Provide the [x, y] coordinate of the cell's center where the given text is located.  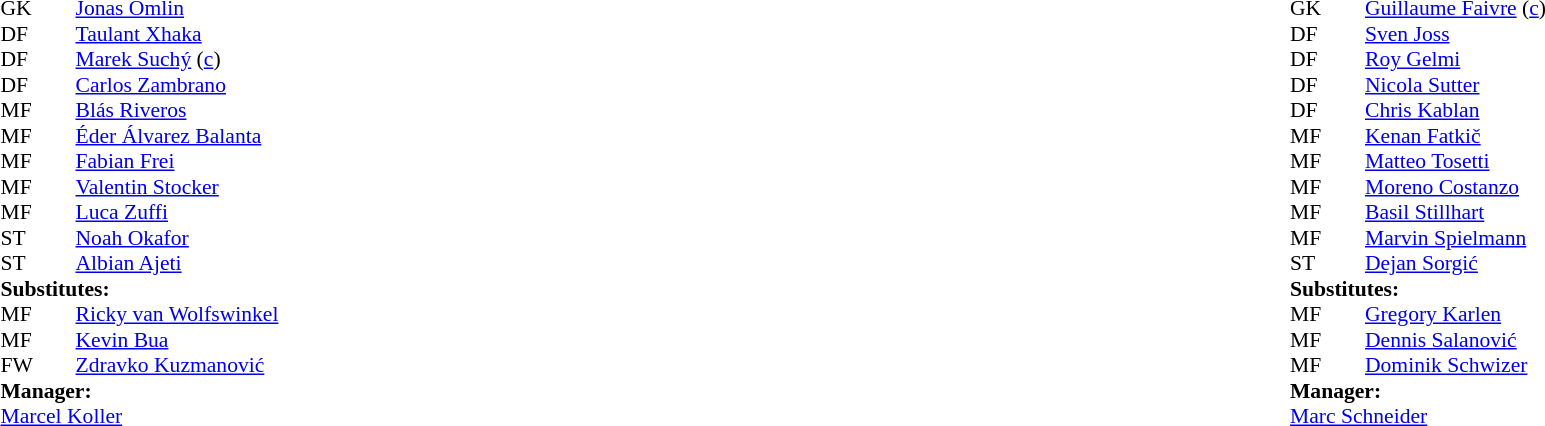
Éder Álvarez Balanta [178, 136]
Albian Ajeti [178, 263]
Substitutes: [139, 289]
Luca Zuffi [178, 213]
Ricky van Wolfswinkel [178, 315]
Kevin Bua [178, 340]
Valentin Stocker [178, 187]
Fabian Frei [178, 161]
Noah Okafor [178, 238]
Taulant Xhaka [178, 34]
Carlos Zambrano [178, 85]
FW [19, 365]
Zdravko Kuzmanović [178, 365]
Marek Suchý (c) [178, 59]
Manager: [139, 391]
Blás Riveros [178, 111]
